Scan for the cell matching the given text and deliver its (X, Y) coordinate at center. 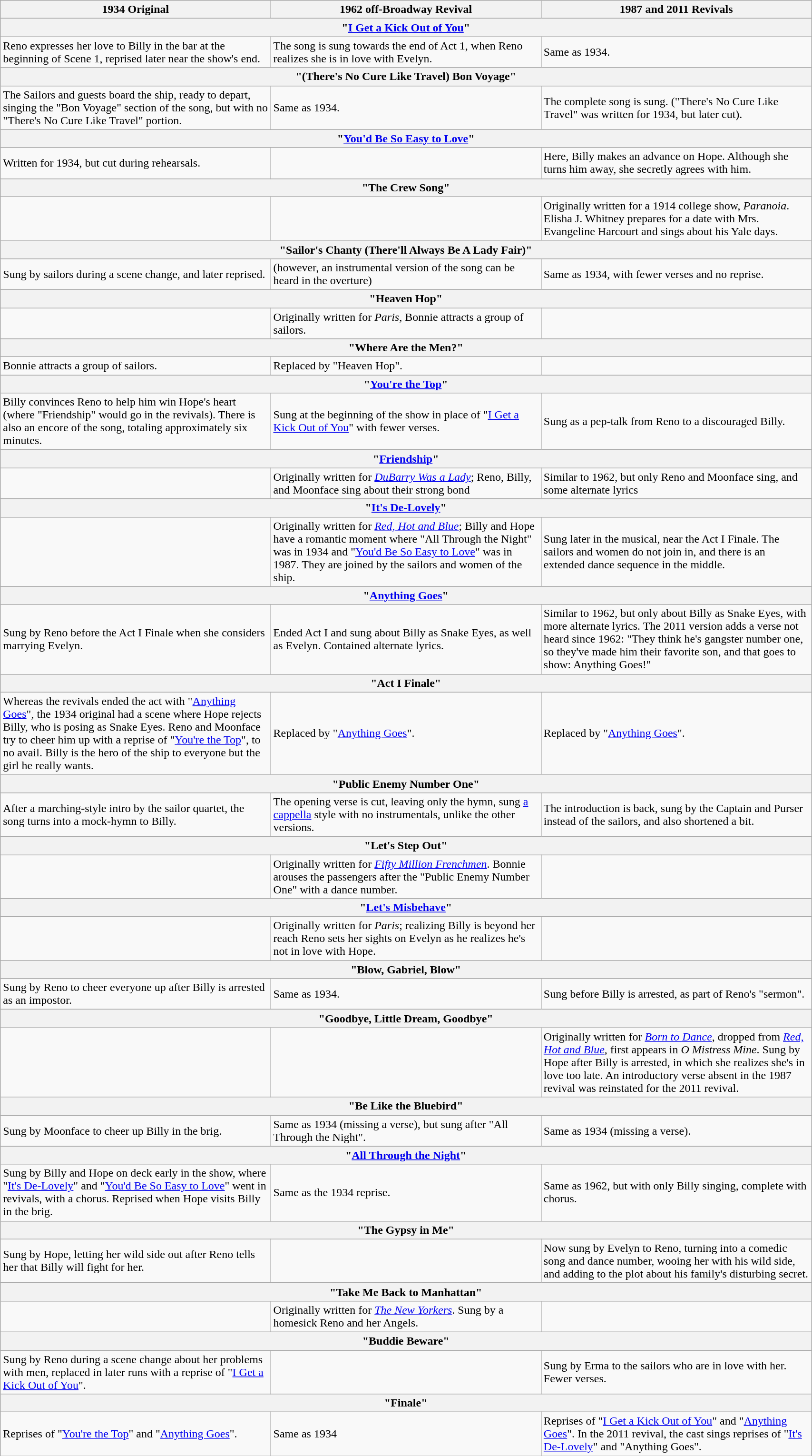
"Act I Finale" (406, 683)
Same as 1934, with fewer verses and no reprise. (676, 274)
Same as 1934 (missing a verse). (676, 1131)
"Be Like the Bluebird" (406, 1106)
Sung by sailors during a scene change, and later reprised. (136, 274)
Originally written for Paris; realizing Billy is beyond her reach Reno sets her sights on Evelyn as he realizes he's not in love with Hope. (406, 939)
"It's De-Lovely" (406, 508)
Sung by Reno to cheer everyone up after Billy is arrested as an impostor. (136, 994)
"Finale" (406, 1403)
Sung by Reno before the Act I Finale when she considers marrying Evelyn. (136, 639)
Originally written for Fifty Million Frenchmen. Bonnie arouses the passengers after the "Public Enemy Number One" with a dance number. (406, 877)
Reprises of "I Get a Kick Out of You" and "Anything Goes". In the 2011 revival, the cast sings reprises of "It's De-Lovely" and "Anything Goes". (676, 1434)
Originally written for The New Yorkers. Sung by a homesick Reno and her Angels. (406, 1317)
Sung by Hope, letting her wild side out after Reno tells her that Billy will fight for her. (136, 1261)
After a marching-style intro by the sailor quartet, the song turns into a mock-hymn to Billy. (136, 814)
Bonnie attracts a group of sailors. (136, 366)
"All Through the Night" (406, 1155)
"Anything Goes" (406, 595)
(however, an instrumental version of the song can be heard in the overture) (406, 274)
Written for 1934, but cut during rehearsals. (136, 163)
"The Crew Song" (406, 188)
"Sailor's Chanty (There'll Always Be A Lady Fair)" (406, 249)
The complete song is sung. ("There's No Cure Like Travel" was written for 1934, but later cut). (676, 108)
"Friendship" (406, 459)
"Goodbye, Little Dream, Goodbye" (406, 1019)
The song is sung towards the end of Act 1, when Reno realizes she is in love with Evelyn. (406, 52)
Sung by Reno during a scene change about her problems with men, replaced in later runs with a reprise of "I Get a Kick Out of You". (136, 1372)
"You're the Top" (406, 384)
"You'd Be So Easy to Love" (406, 139)
Similar to 1962, but only Reno and Moonface sing, and some alternate lyrics (676, 484)
Sung at the beginning of the show in place of "I Get a Kick Out of You" with fewer verses. (406, 422)
1987 and 2011 Revivals (676, 10)
Same as 1962, but with only Billy singing, complete with chorus. (676, 1193)
Reno expresses her love to Billy in the bar at the beginning of Scene 1, reprised later near the show's end. (136, 52)
1934 Original (136, 10)
Sung as a pep-talk from Reno to a discouraged Billy. (676, 422)
The introduction is back, sung by the Captain and Purser instead of the sailors, and also shortened a bit. (676, 814)
"I Get a Kick Out of You" (406, 28)
Same as 1934 (406, 1434)
Ended Act I and sung about Billy as Snake Eyes, as well as Evelyn. Contained alternate lyrics. (406, 639)
Sung later in the musical, near the Act I Finale. The sailors and women do not join in, and there is an extended dance sequence in the middle. (676, 552)
"Let's Step Out" (406, 845)
"Blow, Gabriel, Blow" (406, 970)
The opening verse is cut, leaving only the hymn, sung a cappella style with no instrumentals, unlike the other versions. (406, 814)
"Take Me Back to Manhattan" (406, 1292)
Sung by Moonface to cheer up Billy in the brig. (136, 1131)
Originally written for DuBarry Was a Lady; Reno, Billy, and Moonface sing about their strong bond (406, 484)
1962 off-Broadway Revival (406, 10)
Sung by Erma to the sailors who are in love with her. Fewer verses. (676, 1372)
"(There's No Cure Like Travel) Bon Voyage" (406, 77)
Reprises of "You're the Top" and "Anything Goes". (136, 1434)
"Buddie Beware" (406, 1341)
Same as the 1934 reprise. (406, 1193)
Same as 1934 (missing a verse), but sung after "All Through the Night". (406, 1131)
Replaced by "Heaven Hop". (406, 366)
"Heaven Hop" (406, 298)
"Let's Misbehave" (406, 908)
Originally written for Paris, Bonnie attracts a group of sailors. (406, 323)
Here, Billy makes an advance on Hope. Although she turns him away, she secretly agrees with him. (676, 163)
"Public Enemy Number One" (406, 783)
Sung before Billy is arrested, as part of Reno's "sermon". (676, 994)
"The Gypsy in Me" (406, 1230)
"Where Are the Men?" (406, 348)
